Find where the given text appears and provide that cell's center as [X, Y] coordinate. 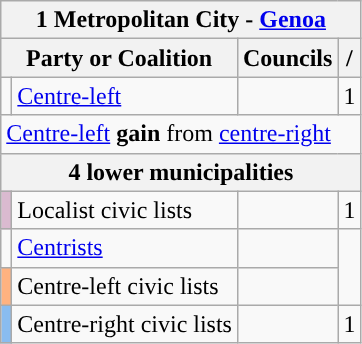
Centre-left gain from centre-right [181, 134]
Councils [287, 58]
Party or Coalition [120, 58]
Centrists [125, 248]
Localist civic lists [125, 210]
Centre-left civic lists [125, 286]
1 Metropolitan City - Genoa [181, 20]
Centre-right civic lists [125, 324]
/ [350, 58]
Centre-left [125, 96]
4 lower municipalities [181, 172]
